From the cell containing the given text, extract its center point as [x, y] coordinate. 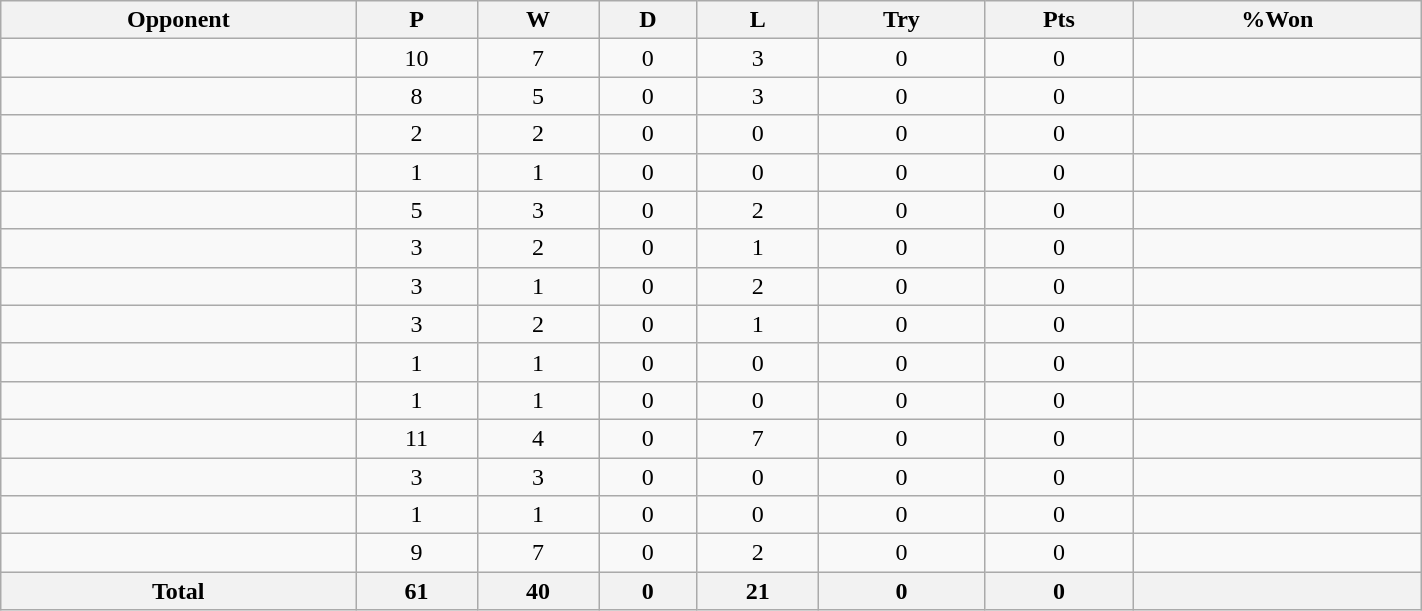
9 [416, 553]
40 [538, 591]
Opponent [178, 20]
P [416, 20]
11 [416, 438]
Pts [1058, 20]
4 [538, 438]
D [648, 20]
L [758, 20]
8 [416, 96]
21 [758, 591]
61 [416, 591]
%Won [1277, 20]
W [538, 20]
Total [178, 591]
Try [901, 20]
10 [416, 58]
